Detect which cell encompasses the target text, then output its (x, y) center coordinate. 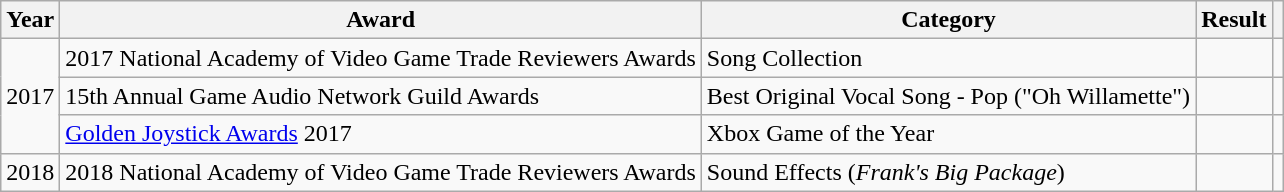
2017 (30, 96)
Golden Joystick Awards 2017 (381, 134)
Xbox Game of the Year (948, 134)
Best Original Vocal Song - Pop ("Oh Willamette") (948, 96)
Result (1234, 20)
Sound Effects (Frank's Big Package) (948, 172)
15th Annual Game Audio Network Guild Awards (381, 96)
2018 (30, 172)
2017 National Academy of Video Game Trade Reviewers Awards (381, 58)
Song Collection (948, 58)
Award (381, 20)
Year (30, 20)
Category (948, 20)
2018 National Academy of Video Game Trade Reviewers Awards (381, 172)
